Extract the (X, Y) coordinate from the center of the cell holding the provided text.  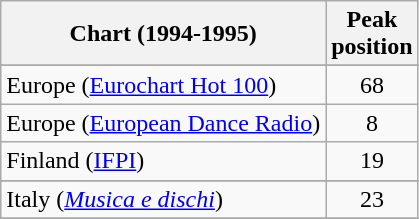
68 (372, 85)
Europe (Eurochart Hot 100) (164, 85)
23 (372, 199)
Peakposition (372, 34)
19 (372, 161)
8 (372, 123)
Europe (European Dance Radio) (164, 123)
Finland (IFPI) (164, 161)
Italy (Musica e dischi) (164, 199)
Chart (1994-1995) (164, 34)
